Output the [x, y] coordinate of the center of the cell containing the given text.  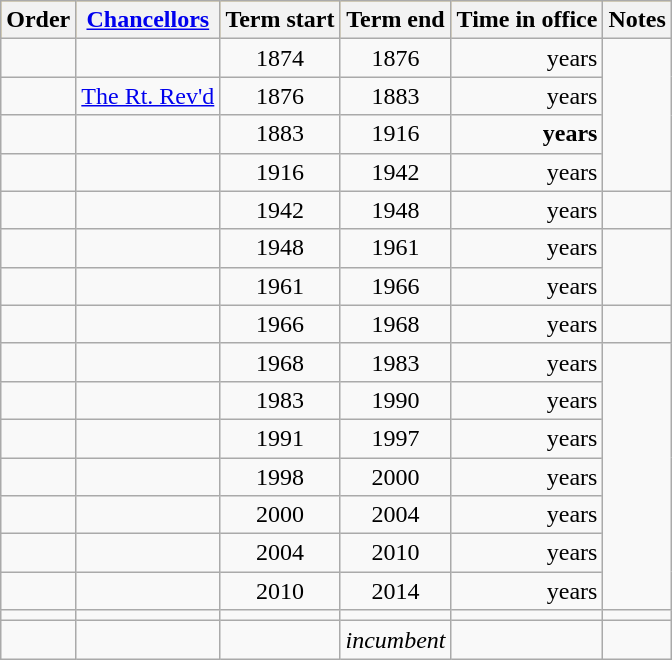
1874 [280, 58]
Order [38, 20]
1990 [396, 400]
Term start [280, 20]
Term end [396, 20]
Notes [637, 20]
The Rt. Rev'd [148, 96]
1991 [280, 438]
1997 [396, 438]
1998 [280, 477]
incumbent [396, 640]
2014 [396, 591]
Time in office [527, 20]
Chancellors [148, 20]
